Return [X, Y] of the center of cell containing provided text 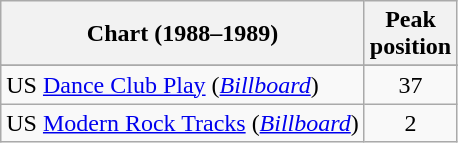
Peakposition [410, 34]
Chart (1988–1989) [183, 34]
37 [410, 85]
US Modern Rock Tracks (Billboard) [183, 123]
2 [410, 123]
US Dance Club Play (Billboard) [183, 85]
